Pinpoint the cell where the given text exists, returning its [X, Y] midpoint coordinate. 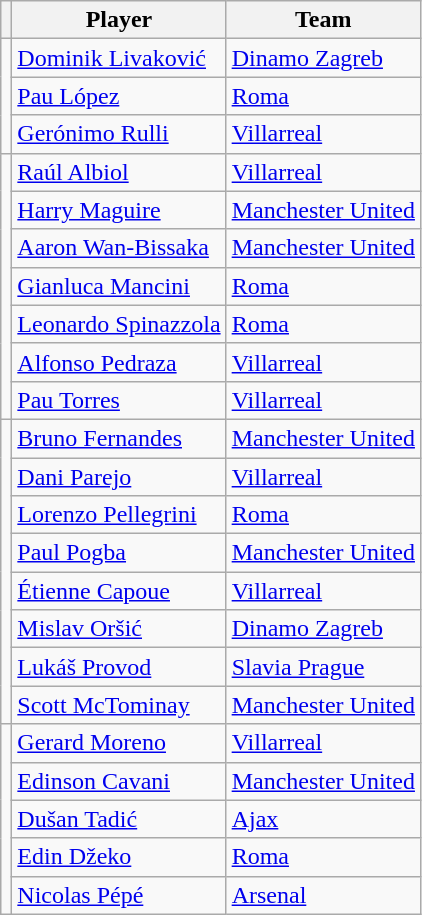
Dušan Tadić [119, 819]
Arsenal [323, 895]
Player [119, 20]
Team [323, 20]
Raúl Albiol [119, 172]
Paul Pogba [119, 553]
Lorenzo Pellegrini [119, 515]
Bruno Fernandes [119, 438]
Harry Maguire [119, 210]
Ajax [323, 819]
Gianluca Mancini [119, 286]
Nicolas Pépé [119, 895]
Alfonso Pedraza [119, 362]
Gerónimo Rulli [119, 134]
Scott McTominay [119, 705]
Mislav Oršić [119, 629]
Dani Parejo [119, 477]
Lukáš Provod [119, 667]
Slavia Prague [323, 667]
Pau López [119, 96]
Edin Džeko [119, 857]
Edinson Cavani [119, 781]
Dominik Livaković [119, 58]
Aaron Wan-Bissaka [119, 248]
Étienne Capoue [119, 591]
Pau Torres [119, 400]
Gerard Moreno [119, 743]
Leonardo Spinazzola [119, 324]
